Find where the given text appears and provide that cell's center as [x, y] coordinate. 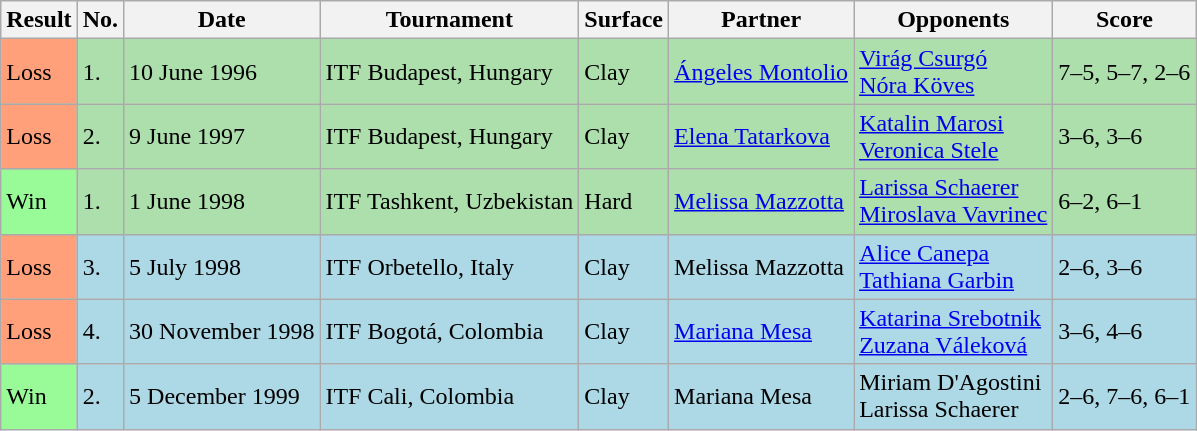
Result [39, 20]
ITF Orbetello, Italy [450, 266]
Larissa Schaerer Miroslava Vavrinec [954, 202]
Virág Csurgó Nóra Köves [954, 72]
No. [100, 20]
Date [222, 20]
ITF Cali, Colombia [450, 396]
Katarina Srebotnik Zuzana Váleková [954, 332]
30 November 1998 [222, 332]
Tournament [450, 20]
Ángeles Montolio [762, 72]
1 June 1998 [222, 202]
4. [100, 332]
9 June 1997 [222, 136]
6–2, 6–1 [1124, 202]
3–6, 4–6 [1124, 332]
3. [100, 266]
2–6, 7–6, 6–1 [1124, 396]
Miriam D'Agostini Larissa Schaerer [954, 396]
Elena Tatarkova [762, 136]
5 July 1998 [222, 266]
Score [1124, 20]
5 December 1999 [222, 396]
7–5, 5–7, 2–6 [1124, 72]
Opponents [954, 20]
10 June 1996 [222, 72]
Alice Canepa Tathiana Garbin [954, 266]
Partner [762, 20]
2–6, 3–6 [1124, 266]
Hard [624, 202]
Surface [624, 20]
ITF Tashkent, Uzbekistan [450, 202]
ITF Bogotá, Colombia [450, 332]
3–6, 3–6 [1124, 136]
Katalin Marosi Veronica Stele [954, 136]
